Find where the given text appears and provide that cell's center as [x, y] coordinate. 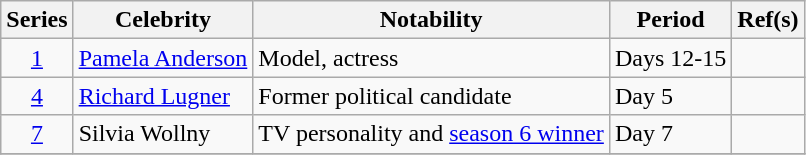
Pamela Anderson [163, 58]
Model, actress [432, 58]
Silvia Wollny [163, 134]
4 [37, 96]
Series [37, 20]
Former political candidate [432, 96]
7 [37, 134]
Notability [432, 20]
Richard Lugner [163, 96]
Celebrity [163, 20]
Days 12-15 [670, 58]
Day 5 [670, 96]
Period [670, 20]
Day 7 [670, 134]
TV personality and season 6 winner [432, 134]
1 [37, 58]
Ref(s) [768, 20]
